Scan for the cell matching the given text and deliver its (x, y) coordinate at center. 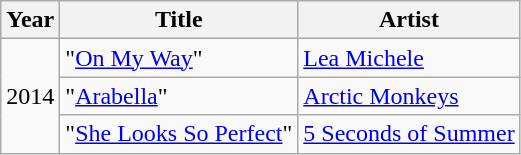
2014 (30, 96)
"On My Way" (179, 58)
Lea Michele (409, 58)
Artist (409, 20)
5 Seconds of Summer (409, 134)
Title (179, 20)
"She Looks So Perfect" (179, 134)
"Arabella" (179, 96)
Year (30, 20)
Arctic Monkeys (409, 96)
